Pinpoint the cell where the given text exists, returning its (x, y) midpoint coordinate. 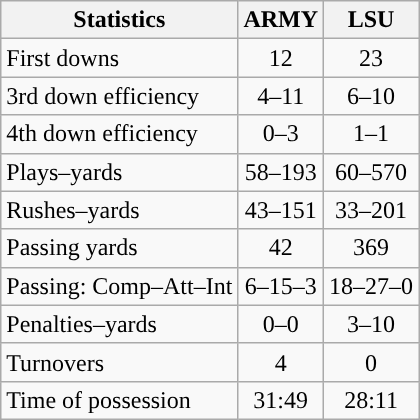
Passing: Comp–Att–Int (120, 286)
1–1 (372, 134)
LSU (372, 20)
23 (372, 58)
18–27–0 (372, 286)
Penalties–yards (120, 324)
Statistics (120, 20)
Rushes–yards (120, 210)
6–10 (372, 96)
3rd down efficiency (120, 96)
6–15–3 (281, 286)
ARMY (281, 20)
42 (281, 248)
12 (281, 58)
First downs (120, 58)
369 (372, 248)
4 (281, 362)
28:11 (372, 400)
58–193 (281, 172)
4–11 (281, 96)
31:49 (281, 400)
43–151 (281, 210)
Turnovers (120, 362)
4th down efficiency (120, 134)
Plays–yards (120, 172)
Passing yards (120, 248)
3–10 (372, 324)
0 (372, 362)
33–201 (372, 210)
60–570 (372, 172)
Time of possession (120, 400)
0–3 (281, 134)
0–0 (281, 324)
